Scan for the cell matching the given text and deliver its (x, y) coordinate at center. 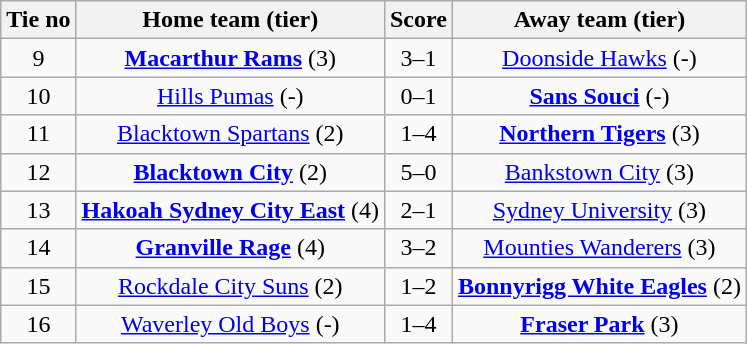
Waverley Old Boys (-) (230, 324)
Tie no (38, 20)
16 (38, 324)
Blacktown Spartans (2) (230, 134)
Away team (tier) (599, 20)
5–0 (418, 172)
10 (38, 96)
3–2 (418, 248)
3–1 (418, 58)
Rockdale City Suns (2) (230, 286)
Macarthur Rams (3) (230, 58)
1–2 (418, 286)
9 (38, 58)
11 (38, 134)
Score (418, 20)
Bankstown City (3) (599, 172)
Sydney University (3) (599, 210)
Mounties Wanderers (3) (599, 248)
Fraser Park (3) (599, 324)
2–1 (418, 210)
12 (38, 172)
Sans Souci (-) (599, 96)
Hakoah Sydney City East (4) (230, 210)
13 (38, 210)
Hills Pumas (-) (230, 96)
Bonnyrigg White Eagles (2) (599, 286)
Doonside Hawks (-) (599, 58)
15 (38, 286)
Granville Rage (4) (230, 248)
Home team (tier) (230, 20)
0–1 (418, 96)
Blacktown City (2) (230, 172)
Northern Tigers (3) (599, 134)
14 (38, 248)
